Pinpoint the cell where the given text exists, returning its [x, y] midpoint coordinate. 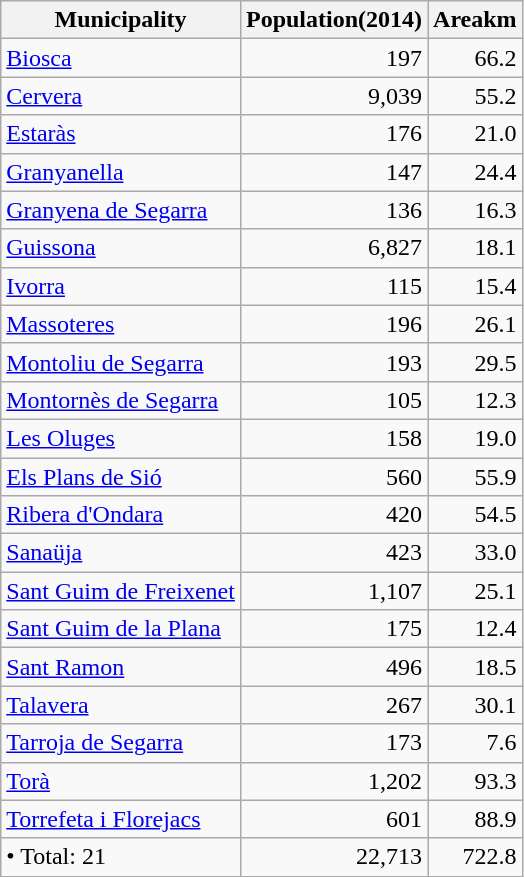
147 [334, 172]
176 [334, 134]
1,202 [334, 781]
88.9 [476, 819]
Sant Guim de la Plana [121, 629]
175 [334, 629]
18.1 [476, 248]
Ribera d'Ondara [121, 515]
Granyanella [121, 172]
Areakm [476, 20]
9,039 [334, 96]
15.4 [476, 286]
Ivorra [121, 286]
423 [334, 553]
12.4 [476, 629]
Sanaüja [121, 553]
54.5 [476, 515]
158 [334, 438]
Els Plans de Sió [121, 477]
19.0 [476, 438]
601 [334, 819]
420 [334, 515]
Guissona [121, 248]
18.5 [476, 667]
93.3 [476, 781]
33.0 [476, 553]
Sant Guim de Freixenet [121, 591]
21.0 [476, 134]
Population(2014) [334, 20]
173 [334, 743]
24.4 [476, 172]
30.1 [476, 705]
Les Oluges [121, 438]
Estaràs [121, 134]
Talavera [121, 705]
22,713 [334, 857]
193 [334, 362]
6,827 [334, 248]
55.9 [476, 477]
Montoliu de Segarra [121, 362]
Montornès de Segarra [121, 400]
16.3 [476, 210]
105 [334, 400]
Massoteres [121, 324]
197 [334, 58]
Torrefeta i Florejacs [121, 819]
267 [334, 705]
722.8 [476, 857]
12.3 [476, 400]
1,107 [334, 591]
29.5 [476, 362]
Granyena de Segarra [121, 210]
Municipality [121, 20]
115 [334, 286]
7.6 [476, 743]
136 [334, 210]
Cervera [121, 96]
Torà [121, 781]
Tarroja de Segarra [121, 743]
496 [334, 667]
Sant Ramon [121, 667]
66.2 [476, 58]
55.2 [476, 96]
196 [334, 324]
Biosca [121, 58]
• Total: 21 [121, 857]
25.1 [476, 591]
26.1 [476, 324]
560 [334, 477]
